Search for the cell housing the specified text and yield its [X, Y] center coordinate. 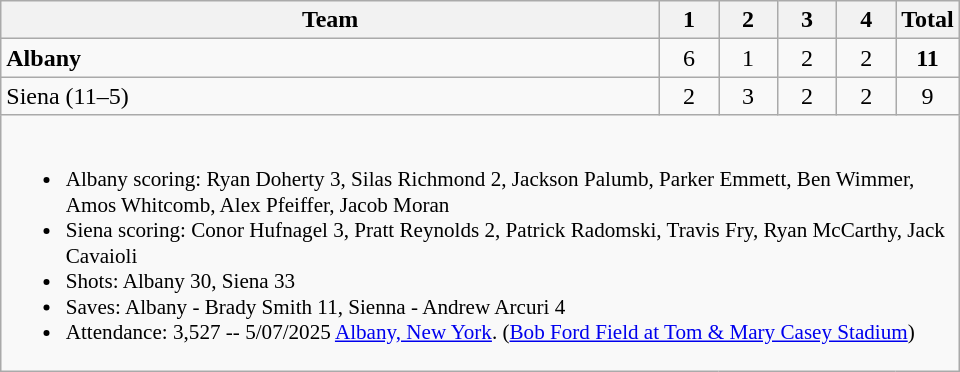
Total [928, 20]
Team [330, 20]
4 [866, 20]
11 [928, 58]
Albany [330, 58]
6 [688, 58]
9 [928, 96]
Siena (11–5) [330, 96]
